Search for the cell housing the specified text and yield its [X, Y] center coordinate. 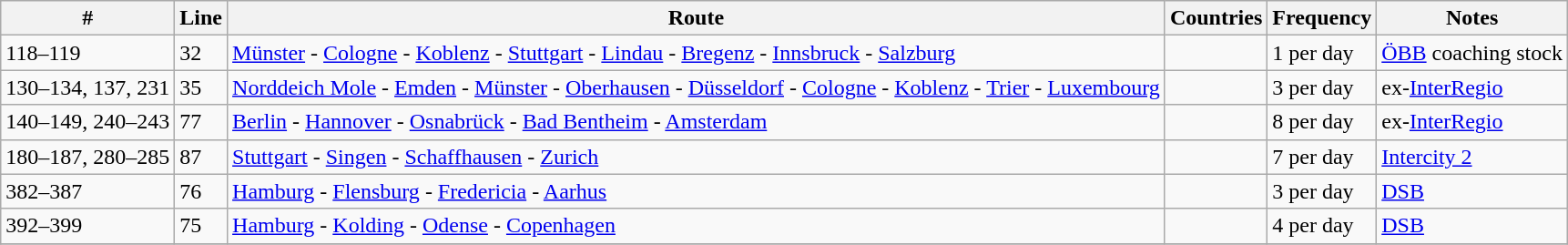
76 [201, 191]
75 [201, 226]
382–387 [87, 191]
Frequency [1322, 18]
130–134, 137, 231 [87, 87]
Countries [1216, 18]
1 per day [1322, 53]
ÖBB coaching stock [1472, 53]
Norddeich Mole - Emden - Münster - Oberhausen - Düsseldorf - Cologne - Koblenz - Trier - Luxembourg [697, 87]
118–119 [87, 53]
Line [201, 18]
140–149, 240–243 [87, 122]
Münster - Cologne - Koblenz - Stuttgart - Lindau - Bregenz - Innsbruck - Salzburg [697, 53]
Stuttgart - Singen - Schaffhausen - Zurich [697, 157]
35 [201, 87]
Hamburg - Flensburg - Fredericia - Aarhus [697, 191]
7 per day [1322, 157]
Hamburg - Kolding - Odense - Copenhagen [697, 226]
Notes [1472, 18]
180–187, 280–285 [87, 157]
Berlin - Hannover - Osnabrück - Bad Bentheim - Amsterdam [697, 122]
77 [201, 122]
Route [697, 18]
392–399 [87, 226]
32 [201, 53]
8 per day [1322, 122]
Intercity 2 [1472, 157]
87 [201, 157]
# [87, 18]
4 per day [1322, 226]
